Find where the given text appears and provide that cell's center as (x, y) coordinate. 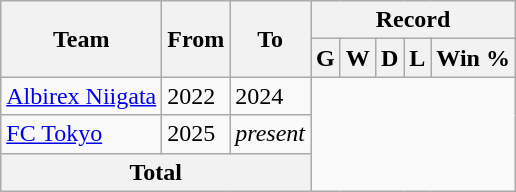
G (326, 58)
present (270, 134)
L (418, 58)
Win % (474, 58)
Albirex Niigata (82, 96)
To (270, 39)
FC Tokyo (82, 134)
Record (414, 20)
Total (156, 172)
W (358, 58)
From (196, 39)
D (389, 58)
2024 (270, 96)
2022 (196, 96)
2025 (196, 134)
Team (82, 39)
